Locate the cell with the specified text and output its [x, y] center coordinate. 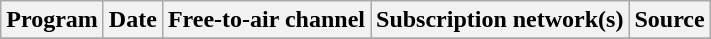
Date [132, 20]
Program [52, 20]
Free-to-air channel [266, 20]
Subscription network(s) [499, 20]
Source [670, 20]
